Scan for the cell matching the given text and deliver its [X, Y] coordinate at center. 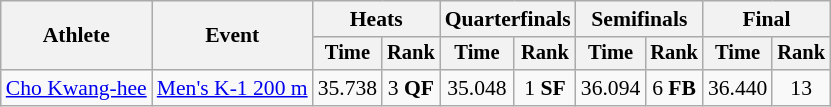
Event [232, 36]
Final [766, 19]
Men's K-1 200 m [232, 88]
36.094 [610, 88]
36.440 [738, 88]
Quarterfinals [508, 19]
Athlete [76, 36]
13 [801, 88]
Heats [376, 19]
Cho Kwang-hee [76, 88]
1 SF [545, 88]
35.048 [477, 88]
Semifinals [640, 19]
35.738 [348, 88]
3 QF [411, 88]
6 FB [674, 88]
